From the cell containing the given text, extract its center point as [x, y] coordinate. 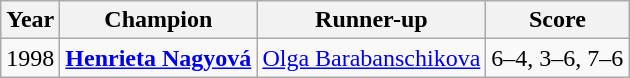
1998 [30, 58]
Runner-up [372, 20]
Year [30, 20]
Score [558, 20]
Olga Barabanschikova [372, 58]
Champion [158, 20]
6–4, 3–6, 7–6 [558, 58]
Henrieta Nagyová [158, 58]
